Output the [x, y] coordinate of the center of the cell containing the given text.  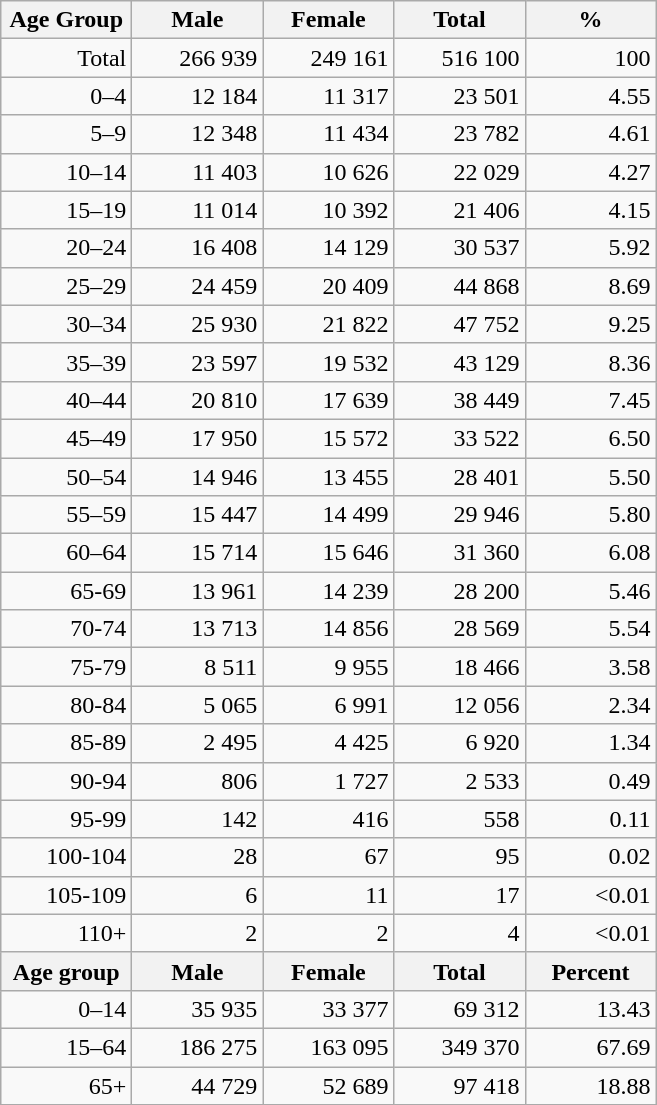
16 408 [198, 248]
44 868 [460, 286]
2 533 [460, 781]
4.61 [590, 134]
9.25 [590, 324]
12 184 [198, 96]
4 425 [328, 743]
67 [328, 857]
15–64 [66, 1047]
6 920 [460, 743]
13 961 [198, 591]
43 129 [460, 362]
142 [198, 819]
29 946 [460, 515]
25–29 [66, 286]
% [590, 20]
5.50 [590, 477]
97 418 [460, 1085]
19 532 [328, 362]
18.88 [590, 1085]
65-69 [66, 591]
80-84 [66, 705]
14 856 [328, 629]
20 409 [328, 286]
95-99 [66, 819]
100 [590, 58]
24 459 [198, 286]
20 810 [198, 400]
8 511 [198, 667]
0.02 [590, 857]
5–9 [66, 134]
67.69 [590, 1047]
17 639 [328, 400]
1 727 [328, 781]
11 403 [198, 172]
11 317 [328, 96]
266 939 [198, 58]
10 626 [328, 172]
0.49 [590, 781]
10–14 [66, 172]
5.46 [590, 591]
15 572 [328, 438]
Age Group [66, 20]
23 597 [198, 362]
65+ [66, 1085]
4.27 [590, 172]
28 [198, 857]
75-79 [66, 667]
0.11 [590, 819]
4 [460, 933]
31 360 [460, 553]
163 095 [328, 1047]
17 950 [198, 438]
416 [328, 819]
35 935 [198, 1009]
69 312 [460, 1009]
20–24 [66, 248]
7.45 [590, 400]
25 930 [198, 324]
806 [198, 781]
70-74 [66, 629]
349 370 [460, 1047]
8.69 [590, 286]
13.43 [590, 1009]
21 406 [460, 210]
38 449 [460, 400]
4.15 [590, 210]
90-94 [66, 781]
35–39 [66, 362]
44 729 [198, 1085]
14 129 [328, 248]
8.36 [590, 362]
13 713 [198, 629]
9 955 [328, 667]
516 100 [460, 58]
6 991 [328, 705]
558 [460, 819]
5 065 [198, 705]
0–4 [66, 96]
21 822 [328, 324]
10 392 [328, 210]
13 455 [328, 477]
249 161 [328, 58]
2.34 [590, 705]
55–59 [66, 515]
23 782 [460, 134]
40–44 [66, 400]
30–34 [66, 324]
15–19 [66, 210]
5.80 [590, 515]
85-89 [66, 743]
28 569 [460, 629]
23 501 [460, 96]
6.08 [590, 553]
33 377 [328, 1009]
11 [328, 895]
14 239 [328, 591]
15 447 [198, 515]
14 946 [198, 477]
14 499 [328, 515]
6.50 [590, 438]
12 056 [460, 705]
100-104 [66, 857]
12 348 [198, 134]
22 029 [460, 172]
11 434 [328, 134]
Percent [590, 971]
105-109 [66, 895]
2 495 [198, 743]
186 275 [198, 1047]
6 [198, 895]
52 689 [328, 1085]
11 014 [198, 210]
18 466 [460, 667]
110+ [66, 933]
33 522 [460, 438]
60–64 [66, 553]
4.55 [590, 96]
17 [460, 895]
5.54 [590, 629]
45–49 [66, 438]
15 714 [198, 553]
15 646 [328, 553]
50–54 [66, 477]
3.58 [590, 667]
5.92 [590, 248]
0–14 [66, 1009]
30 537 [460, 248]
47 752 [460, 324]
Age group [66, 971]
1.34 [590, 743]
95 [460, 857]
28 401 [460, 477]
28 200 [460, 591]
